For the text-containing cell, return its midpoint in [X, Y] coordinate format. 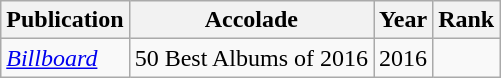
Billboard [65, 58]
50 Best Albums of 2016 [251, 58]
2016 [404, 58]
Publication [65, 20]
Year [404, 20]
Accolade [251, 20]
Rank [466, 20]
